Find where the given text appears and provide that cell's center as [x, y] coordinate. 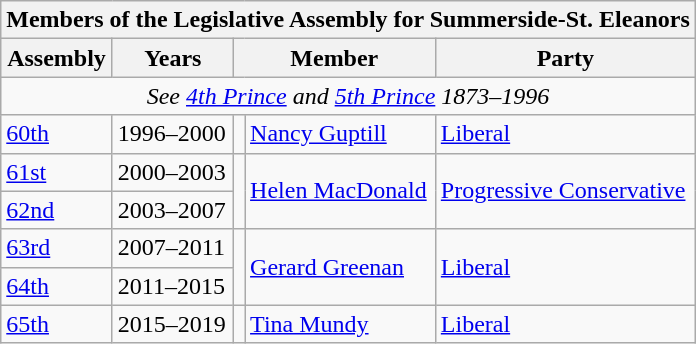
Members of the Legislative Assembly for Summerside-St. Eleanors [348, 20]
Member [334, 58]
64th [57, 286]
Progressive Conservative [565, 191]
Assembly [57, 58]
Tina Mundy [340, 324]
2007–2011 [172, 248]
63rd [57, 248]
Party [565, 58]
2003–2007 [172, 210]
See 4th Prince and 5th Prince 1873–1996 [348, 96]
62nd [57, 210]
Nancy Guptill [340, 134]
60th [57, 134]
1996–2000 [172, 134]
2011–2015 [172, 286]
Gerard Greenan [340, 267]
2000–2003 [172, 172]
2015–2019 [172, 324]
Years [172, 58]
65th [57, 324]
61st [57, 172]
Helen MacDonald [340, 191]
